Return (X, Y) of the center of cell containing provided text 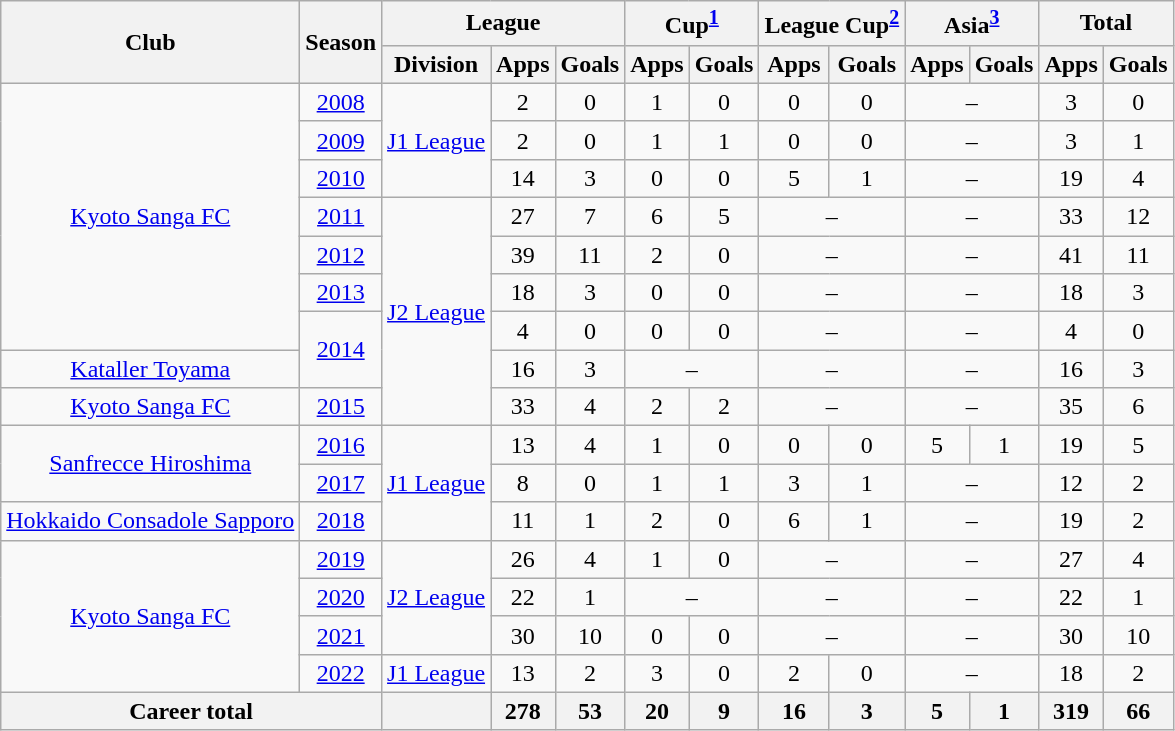
35 (1071, 407)
League (504, 24)
2008 (341, 102)
2018 (341, 521)
26 (523, 559)
League Cup2 (832, 24)
2019 (341, 559)
2020 (341, 597)
Hokkaido Consadole Sapporo (150, 521)
2009 (341, 140)
2021 (341, 635)
14 (523, 178)
Division (436, 64)
278 (523, 711)
Kataller Toyama (150, 369)
9 (724, 711)
20 (657, 711)
8 (523, 483)
Asia3 (972, 24)
2017 (341, 483)
2011 (341, 217)
2014 (341, 350)
41 (1071, 255)
Cup1 (692, 24)
2016 (341, 445)
53 (590, 711)
Total (1106, 24)
Career total (192, 711)
Sanfrecce Hiroshima (150, 464)
39 (523, 255)
2012 (341, 255)
66 (1138, 711)
7 (590, 217)
Club (150, 42)
319 (1071, 711)
2013 (341, 293)
2015 (341, 407)
2022 (341, 673)
2010 (341, 178)
Season (341, 42)
